Extract the [X, Y] coordinate from the center of the cell holding the provided text.  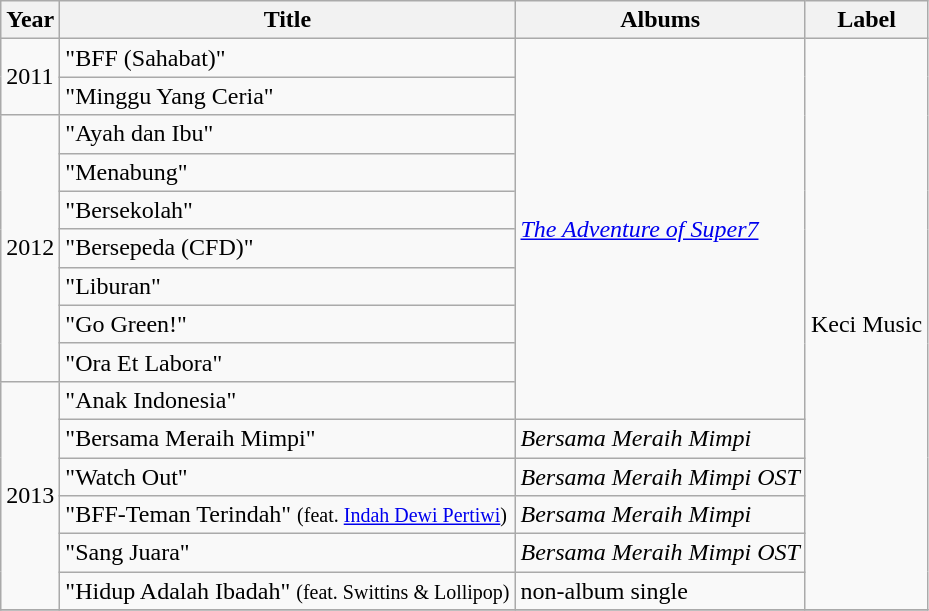
non-album single [660, 591]
"Bersekolah" [288, 210]
2012 [30, 248]
"Sang Juara" [288, 553]
"Ora Et Labora" [288, 362]
"Menabung" [288, 172]
"Go Green!" [288, 324]
Keci Music [866, 324]
The Adventure of Super7 [660, 230]
"Minggu Yang Ceria" [288, 96]
"Bersama Meraih Mimpi" [288, 438]
Title [288, 20]
"Bersepeda (CFD)" [288, 248]
"Watch Out" [288, 477]
2011 [30, 77]
"Hidup Adalah Ibadah" (feat. Swittins & Lollipop) [288, 591]
"BFF (Sahabat)" [288, 58]
Label [866, 20]
"Anak Indonesia" [288, 400]
"BFF-Teman Terindah" (feat. Indah Dewi Pertiwi) [288, 515]
2013 [30, 495]
"Liburan" [288, 286]
"Ayah dan Ibu" [288, 134]
Year [30, 20]
Albums [660, 20]
